For the text-containing cell, return its midpoint in (x, y) coordinate format. 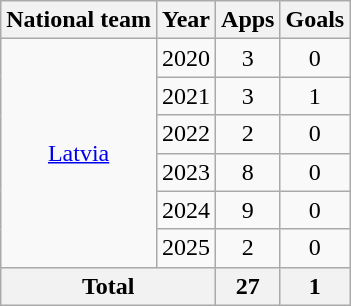
9 (248, 210)
National team (79, 20)
2025 (186, 248)
Year (186, 20)
Latvia (79, 153)
Apps (248, 20)
2021 (186, 96)
2024 (186, 210)
8 (248, 172)
2023 (186, 172)
Total (108, 286)
2020 (186, 58)
Goals (315, 20)
27 (248, 286)
2022 (186, 134)
